Identify which cell holds the provided text, then report its [x, y] central coordinate. 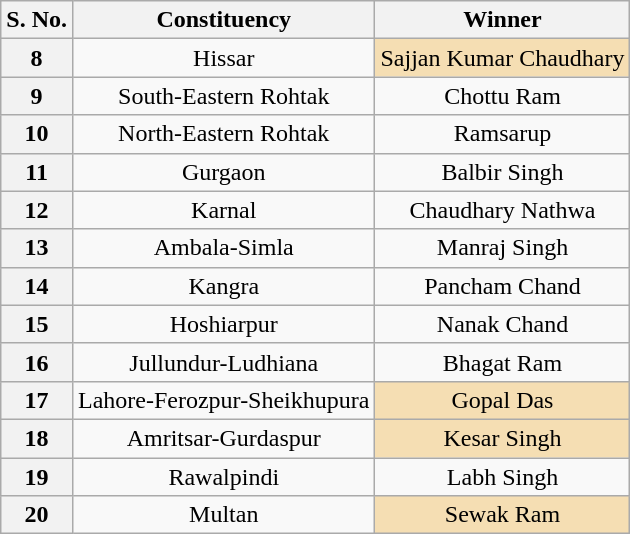
8 [37, 58]
Pancham Chand [502, 286]
16 [37, 362]
18 [37, 438]
9 [37, 96]
Winner [502, 20]
South-Eastern Rohtak [223, 96]
Lahore-Ferozpur-Sheikhupura [223, 400]
Ramsarup [502, 134]
Bhagat Ram [502, 362]
Labh Singh [502, 477]
Sewak Ram [502, 515]
Ambala-Simla [223, 248]
17 [37, 400]
Gurgaon [223, 172]
Kangra [223, 286]
15 [37, 324]
12 [37, 210]
Multan [223, 515]
Constituency [223, 20]
Balbir Singh [502, 172]
Rawalpindi [223, 477]
S. No. [37, 20]
19 [37, 477]
Amritsar-Gurdaspur [223, 438]
11 [37, 172]
Manraj Singh [502, 248]
10 [37, 134]
Kesar Singh [502, 438]
20 [37, 515]
Nanak Chand [502, 324]
Jullundur-Ludhiana [223, 362]
Hoshiarpur [223, 324]
Hissar [223, 58]
Gopal Das [502, 400]
North-Eastern Rohtak [223, 134]
13 [37, 248]
Chaudhary Nathwa [502, 210]
Karnal [223, 210]
14 [37, 286]
Sajjan Kumar Chaudhary [502, 58]
Chottu Ram [502, 96]
